Scan for the cell matching the given text and deliver its [X, Y] coordinate at center. 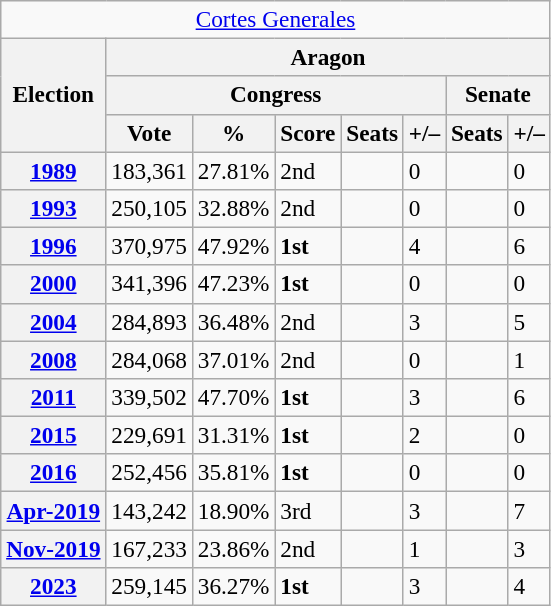
3rd [308, 510]
252,456 [149, 473]
Aragon [328, 57]
259,145 [149, 586]
% [234, 133]
18.90% [234, 510]
1993 [54, 208]
370,975 [149, 246]
284,068 [149, 359]
183,361 [149, 170]
2 [424, 435]
7 [529, 510]
2016 [54, 473]
36.27% [234, 586]
2004 [54, 322]
47.92% [234, 246]
32.88% [234, 208]
250,105 [149, 208]
167,233 [149, 548]
2023 [54, 586]
Apr-2019 [54, 510]
2008 [54, 359]
47.70% [234, 397]
229,691 [149, 435]
2000 [54, 284]
339,502 [149, 397]
Vote [149, 133]
Score [308, 133]
Cortes Generales [276, 19]
Congress [276, 95]
1989 [54, 170]
5 [529, 322]
35.81% [234, 473]
1996 [54, 246]
284,893 [149, 322]
36.48% [234, 322]
Nov-2019 [54, 548]
37.01% [234, 359]
23.86% [234, 548]
143,242 [149, 510]
Election [54, 94]
2015 [54, 435]
47.23% [234, 284]
31.31% [234, 435]
27.81% [234, 170]
341,396 [149, 284]
2011 [54, 397]
Senate [498, 95]
